Scan for the cell matching the given text and deliver its [x, y] coordinate at center. 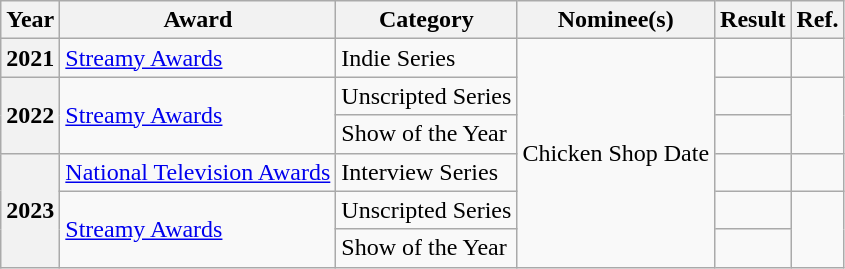
Award [198, 20]
National Television Awards [198, 172]
Chicken Shop Date [616, 153]
Result [753, 20]
Category [426, 20]
Year [30, 20]
Indie Series [426, 58]
2023 [30, 210]
2022 [30, 115]
Interview Series [426, 172]
Nominee(s) [616, 20]
Ref. [818, 20]
2021 [30, 58]
